Provide the (X, Y) coordinate of the cell's center where the given text is located.  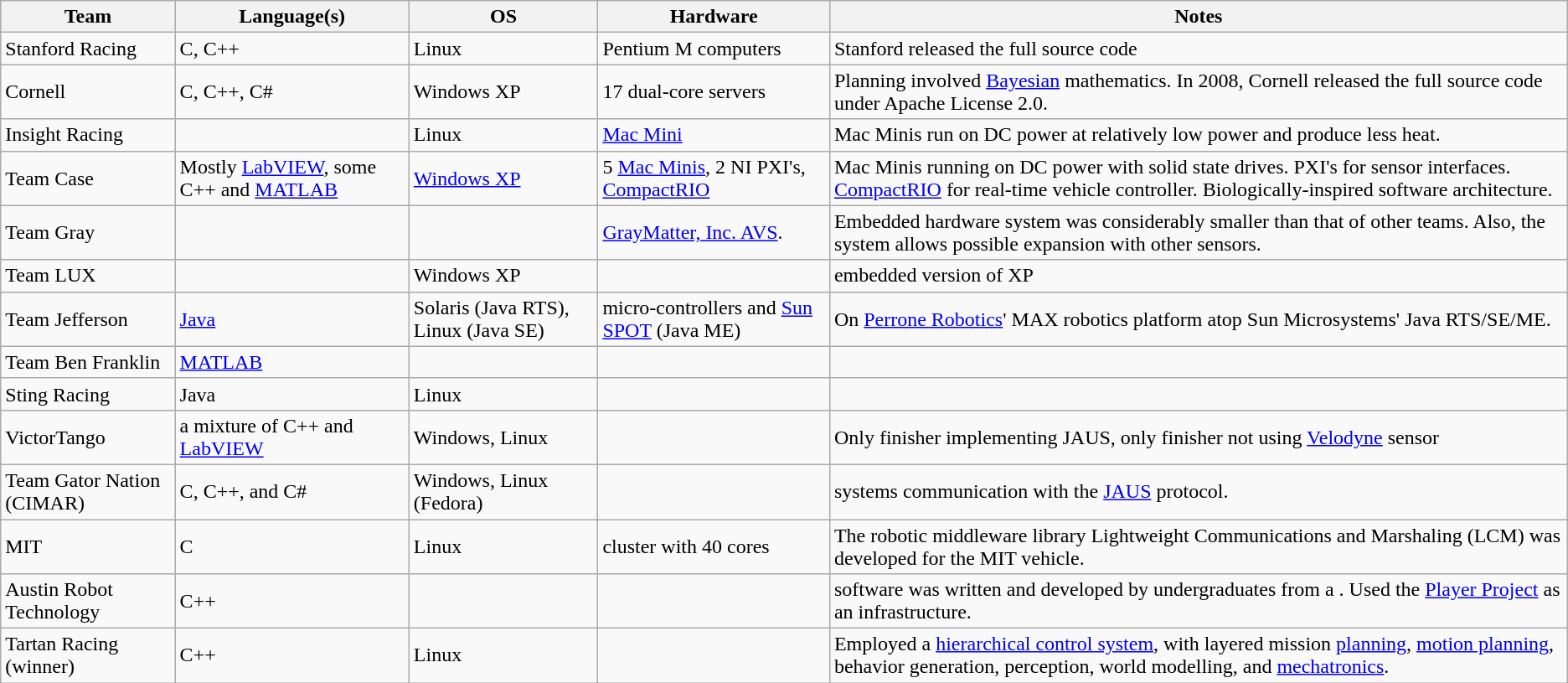
5 Mac Minis, 2 NI PXI's, CompactRIO (714, 178)
17 dual-core servers (714, 92)
GrayMatter, Inc. AVS. (714, 233)
Pentium M computers (714, 49)
On Perrone Robotics' MAX robotics platform atop Sun Microsystems' Java RTS/SE/ME. (1198, 318)
The robotic middleware library Lightweight Communications and Marshaling (LCM) was developed for the MIT vehicle. (1198, 546)
Team LUX (88, 276)
VictorTango (88, 437)
Hardware (714, 17)
Mac Mini (714, 135)
Planning involved Bayesian mathematics. In 2008, Cornell released the full source code under Apache License 2.0. (1198, 92)
Windows, Linux (Fedora) (503, 491)
Language(s) (291, 17)
Team Ben Franklin (88, 362)
MATLAB (291, 362)
Mac Minis run on DC power at relatively low power and produce less heat. (1198, 135)
C, C++ (291, 49)
Team Gray (88, 233)
Team Jefferson (88, 318)
MIT (88, 546)
embedded version of XP (1198, 276)
micro-controllers and Sun SPOT (Java ME) (714, 318)
Insight Racing (88, 135)
Austin Robot Technology (88, 602)
Team Gator Nation (CIMAR) (88, 491)
Cornell (88, 92)
systems communication with the JAUS protocol. (1198, 491)
Stanford Racing (88, 49)
Tartan Racing (winner) (88, 655)
C (291, 546)
OS (503, 17)
Windows, Linux (503, 437)
Embedded hardware system was considerably smaller than that of other teams. Also, the system allows possible expansion with other sensors. (1198, 233)
C, C++, C# (291, 92)
cluster with 40 cores (714, 546)
Notes (1198, 17)
Sting Racing (88, 394)
C, C++, and C# (291, 491)
a mixture of C++ and LabVIEW (291, 437)
Team (88, 17)
Solaris (Java RTS), Linux (Java SE) (503, 318)
software was written and developed by undergraduates from a . Used the Player Project as an infrastructure. (1198, 602)
Mostly LabVIEW, some C++ and MATLAB (291, 178)
Only finisher implementing JAUS, only finisher not using Velodyne sensor (1198, 437)
Stanford released the full source code (1198, 49)
Team Case (88, 178)
